For the text-containing cell, return its midpoint in (x, y) coordinate format. 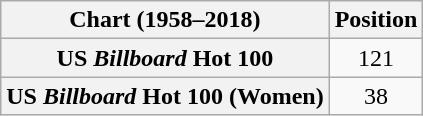
Chart (1958–2018) (165, 20)
Position (376, 20)
38 (376, 96)
US Billboard Hot 100 (165, 58)
121 (376, 58)
US Billboard Hot 100 (Women) (165, 96)
